Locate the cell with the specified text and output its [X, Y] center coordinate. 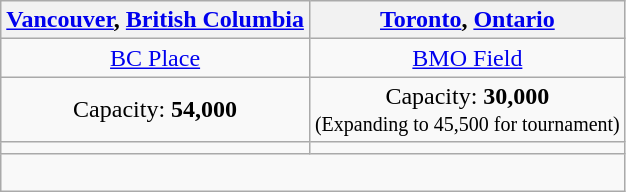
BC Place [156, 58]
Vancouver, British Columbia [156, 20]
BMO Field [467, 58]
Toronto, Ontario [467, 20]
Capacity: 30,000 (Expanding to 45,500 for tournament) [467, 110]
Capacity: 54,000 [156, 110]
